Identify which cell holds the provided text, then report its [X, Y] central coordinate. 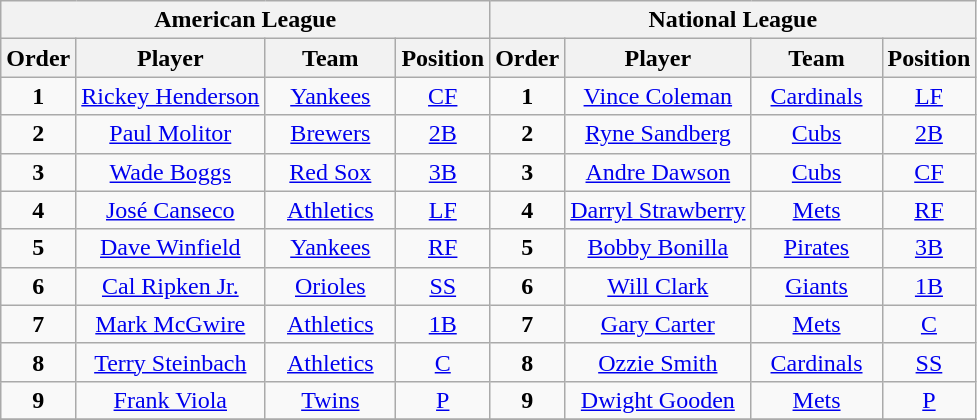
Vince Coleman [658, 96]
Darryl Strawberry [658, 210]
Pirates [816, 248]
Will Clark [658, 286]
Brewers [330, 134]
Dave Winfield [170, 248]
Terry Steinbach [170, 362]
Ozzie Smith [658, 362]
Rickey Henderson [170, 96]
Cal Ripken Jr. [170, 286]
Mark McGwire [170, 324]
Paul Molitor [170, 134]
Dwight Gooden [658, 400]
American League [246, 20]
Giants [816, 286]
Frank Viola [170, 400]
Ryne Sandberg [658, 134]
Bobby Bonilla [658, 248]
Orioles [330, 286]
Gary Carter [658, 324]
Wade Boggs [170, 172]
Red Sox [330, 172]
National League [733, 20]
Andre Dawson [658, 172]
Twins [330, 400]
José Canseco [170, 210]
